Scan for the cell matching the given text and deliver its [x, y] coordinate at center. 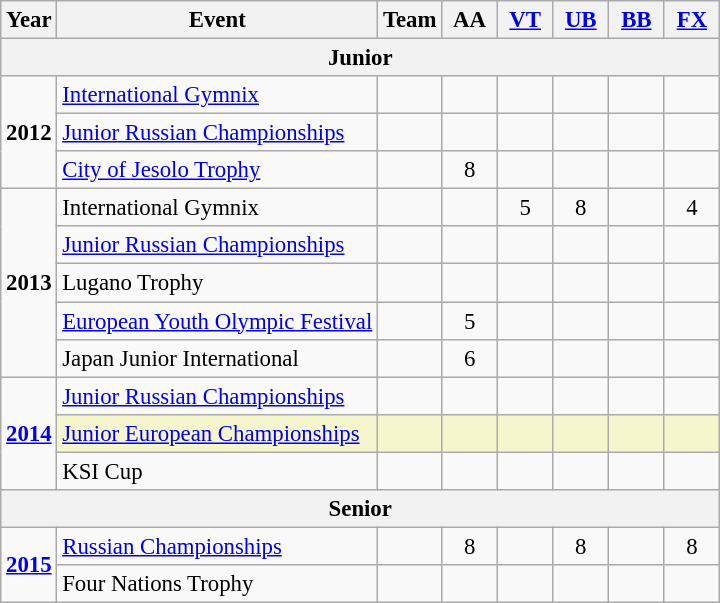
Japan Junior International [218, 358]
6 [470, 358]
Year [29, 20]
UB [581, 20]
2015 [29, 564]
Event [218, 20]
Senior [360, 509]
2012 [29, 132]
Four Nations Trophy [218, 584]
KSI Cup [218, 471]
Junior European Championships [218, 433]
Russian Championships [218, 546]
BB [637, 20]
4 [692, 208]
AA [470, 20]
Team [410, 20]
VT [525, 20]
Junior [360, 58]
European Youth Olympic Festival [218, 321]
2013 [29, 283]
FX [692, 20]
City of Jesolo Trophy [218, 170]
Lugano Trophy [218, 283]
2014 [29, 434]
